Scan for the cell matching the given text and deliver its (X, Y) coordinate at center. 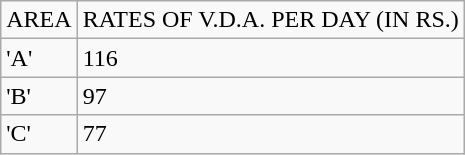
'C' (39, 134)
77 (270, 134)
RATES OF V.D.A. PER DAY (IN RS.) (270, 20)
116 (270, 58)
'B' (39, 96)
AREA (39, 20)
'A' (39, 58)
97 (270, 96)
